Provide the (x, y) coordinate of the cell's center where the given text is located.  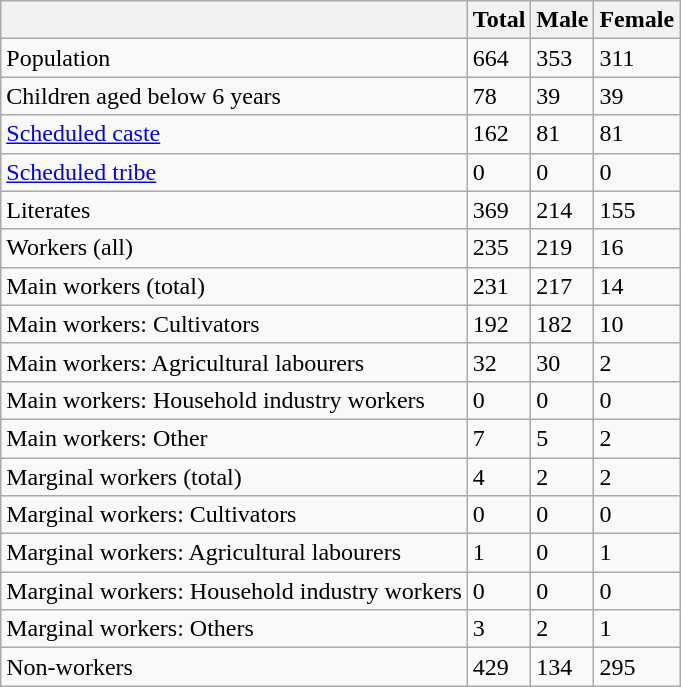
4 (499, 477)
353 (562, 58)
Population (234, 58)
30 (562, 362)
162 (499, 134)
3 (499, 629)
134 (562, 667)
16 (637, 248)
295 (637, 667)
369 (499, 210)
214 (562, 210)
Children aged below 6 years (234, 96)
219 (562, 248)
5 (562, 438)
Male (562, 20)
Literates (234, 210)
Main workers (total) (234, 286)
311 (637, 58)
7 (499, 438)
Non-workers (234, 667)
Workers (all) (234, 248)
Main workers: Household industry workers (234, 400)
Scheduled tribe (234, 172)
Main workers: Cultivators (234, 324)
217 (562, 286)
192 (499, 324)
182 (562, 324)
231 (499, 286)
Marginal workers: Agricultural labourers (234, 553)
Marginal workers: Others (234, 629)
Main workers: Agricultural labourers (234, 362)
Marginal workers: Household industry workers (234, 591)
Scheduled caste (234, 134)
Female (637, 20)
Main workers: Other (234, 438)
10 (637, 324)
14 (637, 286)
429 (499, 667)
Total (499, 20)
235 (499, 248)
155 (637, 210)
Marginal workers (total) (234, 477)
Marginal workers: Cultivators (234, 515)
78 (499, 96)
664 (499, 58)
32 (499, 362)
